Output the (X, Y) coordinate of the center of the cell containing the given text.  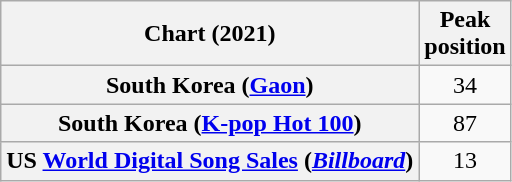
87 (465, 123)
Peakposition (465, 34)
South Korea (K-pop Hot 100) (210, 123)
34 (465, 85)
US World Digital Song Sales (Billboard) (210, 161)
Chart (2021) (210, 34)
South Korea (Gaon) (210, 85)
13 (465, 161)
